Output the (x, y) coordinate of the center of the cell containing the given text.  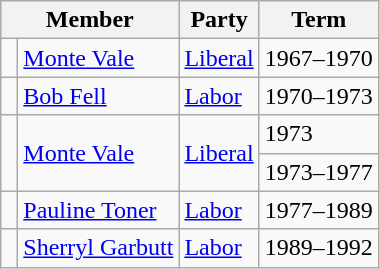
1973–1977 (318, 172)
1970–1973 (318, 96)
1967–1970 (318, 58)
Party (219, 20)
1973 (318, 134)
Sherryl Garbutt (98, 248)
Member (90, 20)
1977–1989 (318, 210)
Term (318, 20)
Bob Fell (98, 96)
Pauline Toner (98, 210)
1989–1992 (318, 248)
